Output the [X, Y] coordinate of the center of the cell containing the given text.  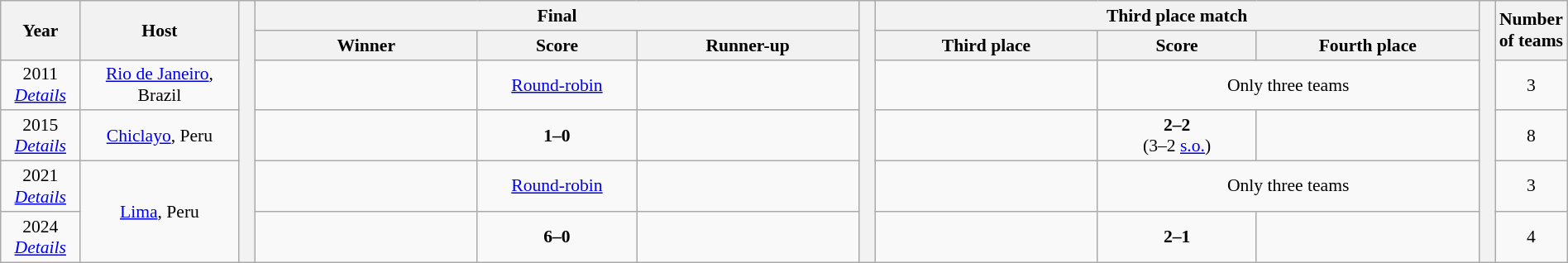
2015Details [41, 136]
2–2(3–2 s.o.) [1177, 136]
Year [41, 30]
Third place match [1177, 16]
Runner-up [748, 45]
8 [1532, 136]
Fourth place [1368, 45]
Host [160, 30]
Number of teams [1532, 30]
4 [1532, 237]
Final [557, 16]
2021Details [41, 187]
6–0 [557, 237]
1–0 [557, 136]
Chiclayo, Peru [160, 136]
Winner [366, 45]
Third place [986, 45]
2011Details [41, 84]
Rio de Janeiro, Brazil [160, 84]
Lima, Peru [160, 212]
2–1 [1177, 237]
2024Details [41, 237]
